Return the [x, y] coordinate for the center point of the cell that contains the specified text.  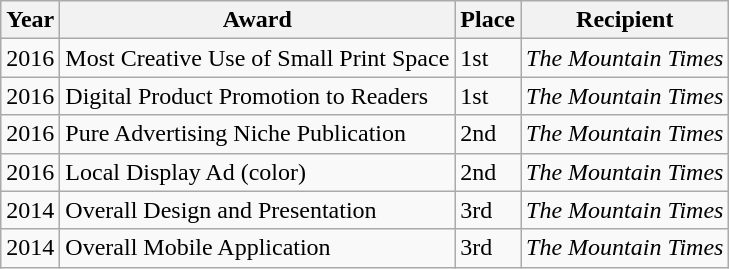
Most Creative Use of Small Print Space [258, 58]
Place [488, 20]
Pure Advertising Niche Publication [258, 134]
Year [30, 20]
Local Display Ad (color) [258, 172]
Overall Design and Presentation [258, 210]
Overall Mobile Application [258, 248]
Recipient [625, 20]
Digital Product Promotion to Readers [258, 96]
Award [258, 20]
